Scan for the cell matching the given text and deliver its (X, Y) coordinate at center. 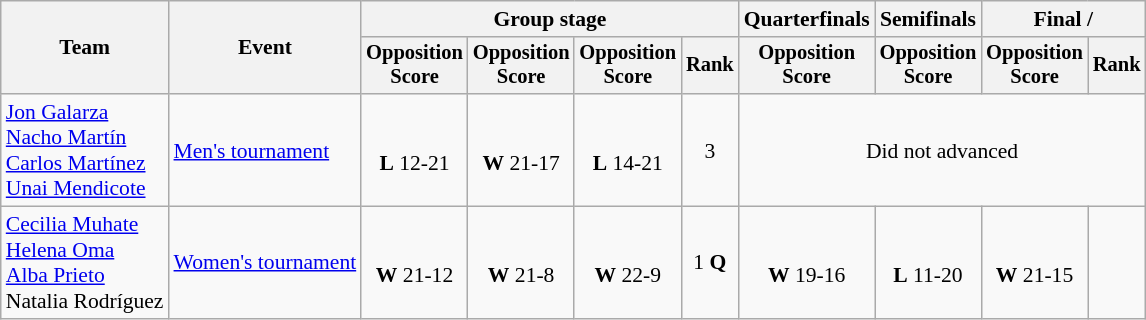
Semifinals (928, 19)
L 11-20 (928, 263)
W 22-9 (628, 263)
Did not advanced (942, 150)
W 19-16 (807, 263)
Women's tournament (266, 263)
Quarterfinals (807, 19)
W 21-8 (522, 263)
Final / (1063, 19)
L 14-21 (628, 150)
Event (266, 48)
Cecilia MuhateHelena OmaAlba PrietoNatalia Rodríguez (85, 263)
Team (85, 48)
Group stage (550, 19)
Men's tournament (266, 150)
1 Q (710, 263)
Jon GalarzaNacho MartínCarlos MartínezUnai Mendicote (85, 150)
W 21-12 (414, 263)
L 12-21 (414, 150)
3 (710, 150)
W 21-17 (522, 150)
W 21-15 (1034, 263)
